Determine the [x, y] coordinate at the center of the cell enclosing the given text.  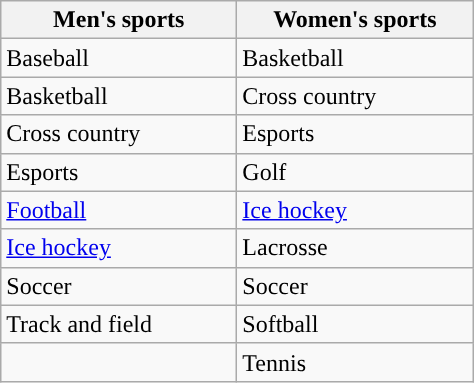
Golf [355, 172]
Tennis [355, 362]
Softball [355, 324]
Women's sports [355, 20]
Track and field [119, 324]
Baseball [119, 58]
Lacrosse [355, 248]
Men's sports [119, 20]
Football [119, 210]
